Provide the (X, Y) coordinate of the cell's center where the given text is located.  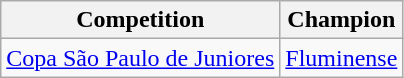
Competition (140, 20)
Copa São Paulo de Juniores (140, 58)
Fluminense (342, 58)
Champion (342, 20)
